Provide the (X, Y) coordinate of the cell's center where the given text is located.  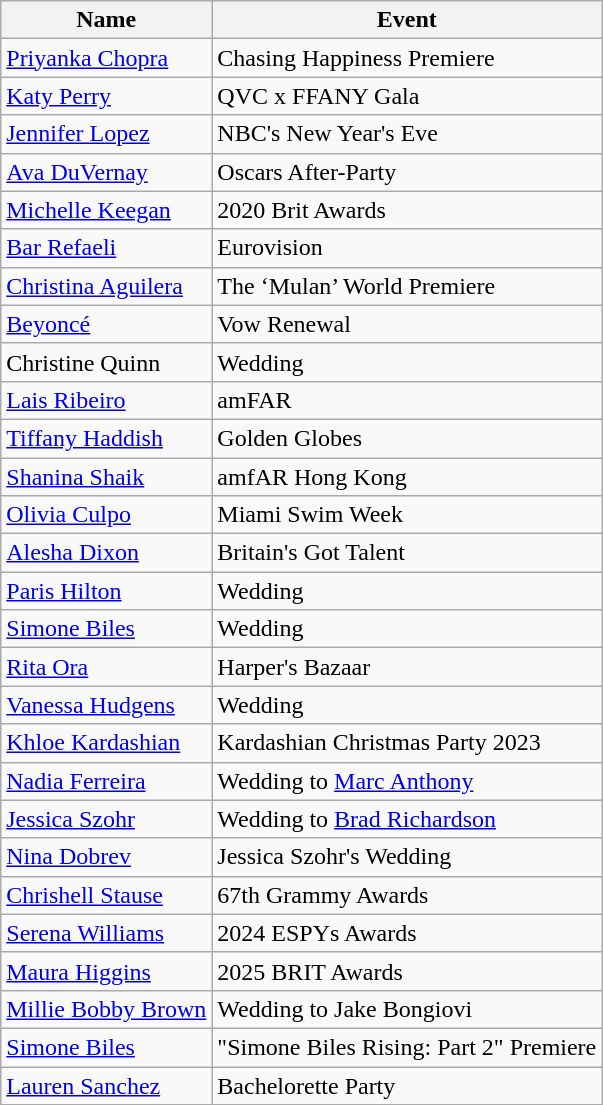
Olivia Culpo (106, 515)
"Simone Biles Rising: Part 2" Premiere (407, 1047)
Harper's Bazaar (407, 667)
Ava DuVernay (106, 172)
Jennifer Lopez (106, 134)
Wedding to Marc Anthony (407, 781)
Miami Swim Week (407, 515)
Lauren Sanchez (106, 1085)
amFAR (407, 400)
Christine Quinn (106, 362)
Nina Dobrev (106, 857)
Katy Perry (106, 96)
Millie Bobby Brown (106, 1009)
Tiffany Haddish (106, 438)
Nadia Ferreira (106, 781)
Chrishell Stause (106, 895)
2025 BRIT Awards (407, 971)
Maura Higgins (106, 971)
Golden Globes (407, 438)
Michelle Keegan (106, 210)
67th Grammy Awards (407, 895)
Jessica Szohr's Wedding (407, 857)
Kardashian Christmas Party 2023 (407, 743)
2024 ESPYs Awards (407, 933)
Alesha Dixon (106, 553)
Serena Williams (106, 933)
Chasing Happiness Premiere (407, 58)
amfAR Hong Kong (407, 477)
Jessica Szohr (106, 819)
Name (106, 20)
Vanessa Hudgens (106, 705)
Paris Hilton (106, 591)
Rita Ora (106, 667)
Beyoncé (106, 324)
Shanina Shaik (106, 477)
2020 Brit Awards (407, 210)
Lais Ribeiro (106, 400)
Christina Aguilera (106, 286)
Bar Refaeli (106, 248)
Eurovision (407, 248)
NBC's New Year's Eve (407, 134)
Event (407, 20)
Wedding to Brad Richardson (407, 819)
Bachelorette Party (407, 1085)
Wedding to Jake Bongiovi (407, 1009)
The ‘Mulan’ World Premiere (407, 286)
Khloe Kardashian (106, 743)
Priyanka Chopra (106, 58)
Vow Renewal (407, 324)
Britain's Got Talent (407, 553)
Oscars After-Party (407, 172)
QVC x FFANY Gala (407, 96)
